Determine the [X, Y] coordinate at the center of the cell enclosing the given text.  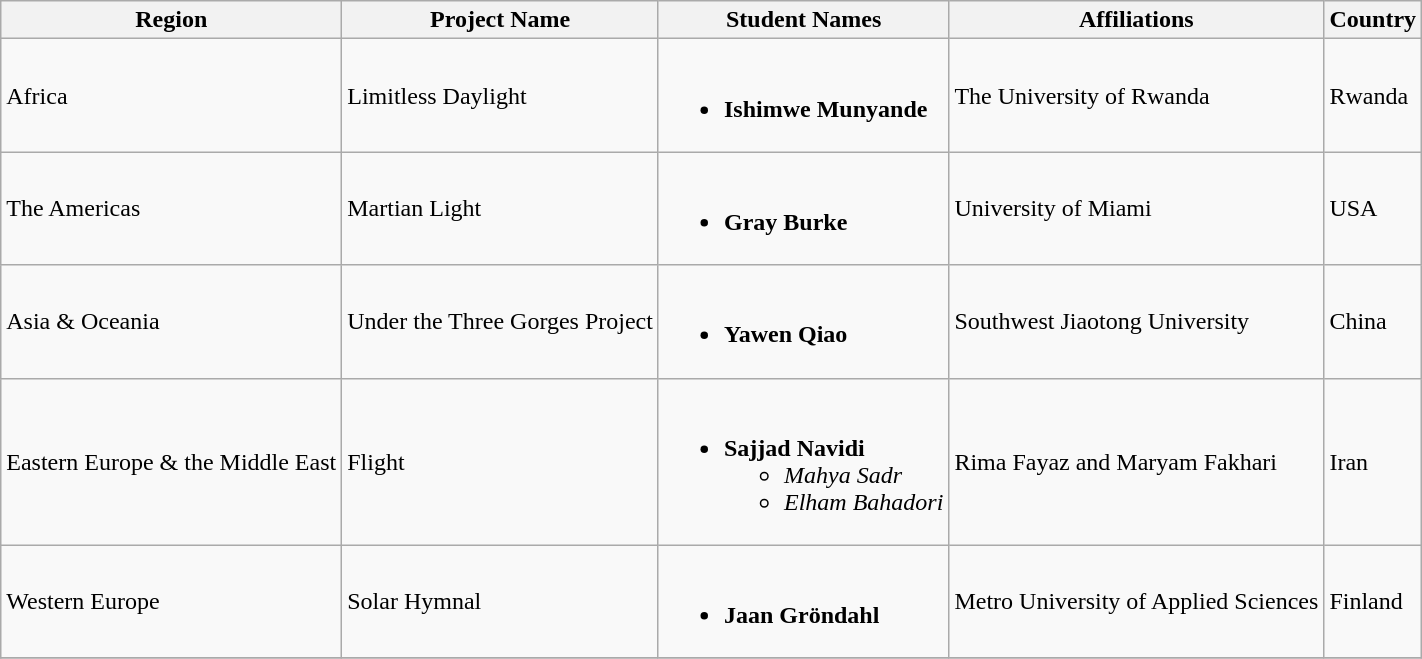
Martian Light [500, 208]
Limitless Daylight [500, 96]
Sajjad NavidiMahya SadrElham Bahadori [803, 462]
Yawen Qiao [803, 322]
Affiliations [1136, 20]
Finland [1373, 602]
Project Name [500, 20]
Southwest Jiaotong University [1136, 322]
Student Names [803, 20]
Metro University of Applied Sciences [1136, 602]
Eastern Europe & the Middle East [172, 462]
USA [1373, 208]
Region [172, 20]
Africa [172, 96]
Ishimwe Munyande [803, 96]
Gray Burke [803, 208]
The University of Rwanda [1136, 96]
Solar Hymnal [500, 602]
Iran [1373, 462]
Asia & Oceania [172, 322]
Western Europe [172, 602]
Under the Three Gorges Project [500, 322]
Jaan Gröndahl [803, 602]
The Americas [172, 208]
University of Miami [1136, 208]
Rwanda [1373, 96]
Country [1373, 20]
China [1373, 322]
Flight [500, 462]
Rima Fayaz and Maryam Fakhari [1136, 462]
